Determine the (x, y) coordinate at the center of the cell enclosing the given text.  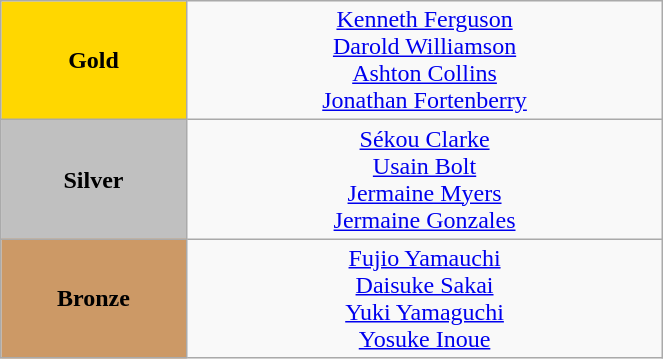
Kenneth FergusonDarold WilliamsonAshton CollinsJonathan Fortenberry (424, 60)
Silver (94, 180)
Gold (94, 60)
Bronze (94, 298)
Fujio YamauchiDaisuke SakaiYuki YamaguchiYosuke Inoue (424, 298)
Sékou ClarkeUsain BoltJermaine MyersJermaine Gonzales (424, 180)
